Extract the (x, y) coordinate from the center of the cell holding the provided text.  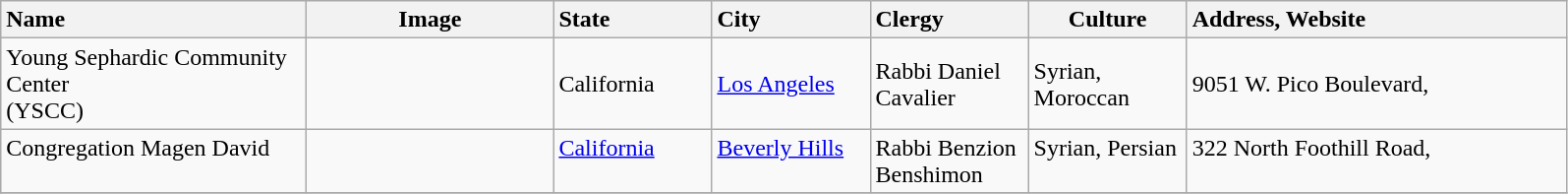
Address, Website (1376, 20)
Syrian, Persian (1107, 162)
Culture (1107, 20)
Name (153, 20)
Rabbi Benzion Benshimon (950, 162)
Rabbi Daniel Cavalier (950, 84)
Beverly Hills (790, 162)
9051 W. Pico Boulevard, (1376, 84)
Young Sephardic Community Center(YSCC) (153, 84)
Syrian, Moroccan (1107, 84)
Clergy (950, 20)
Image (431, 20)
Los Angeles (790, 84)
Congregation Magen David (153, 162)
State (633, 20)
City (790, 20)
322 North Foothill Road, (1376, 162)
